Scan for the cell matching the given text and deliver its [x, y] coordinate at center. 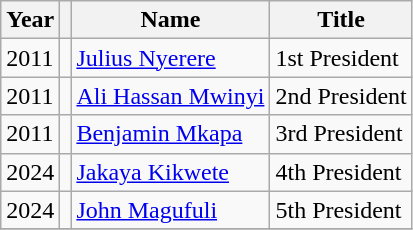
Name [170, 20]
Ali Hassan Mwinyi [170, 96]
Year [30, 20]
2nd President [341, 96]
3rd President [341, 134]
Benjamin Mkapa [170, 134]
1st President [341, 58]
5th President [341, 210]
John Magufuli [170, 210]
Julius Nyerere [170, 58]
Jakaya Kikwete [170, 172]
Title [341, 20]
4th President [341, 172]
